Find where the given text appears and provide that cell's center as [X, Y] coordinate. 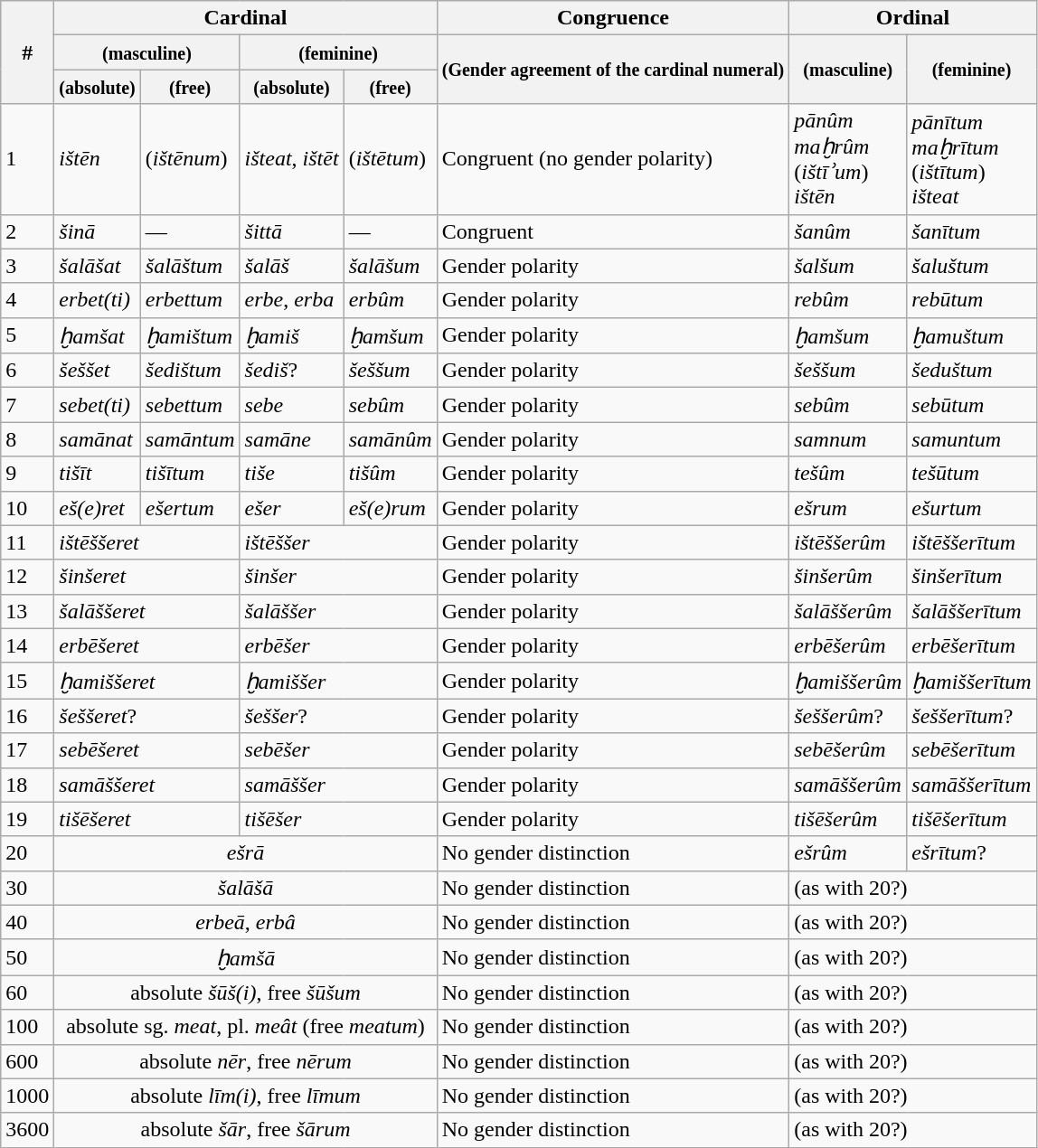
šalāššer [338, 611]
erbet(ti) [98, 300]
šinšerītum [971, 577]
tiše [291, 474]
15 [27, 681]
eš(e)ret [98, 508]
# [27, 52]
šittā [291, 231]
išteat, ištēt [291, 159]
absolute līm(i), free līmum [246, 1096]
šalāš [291, 266]
šanītum [971, 231]
ešrûm [848, 853]
ištēn [98, 159]
12 [27, 577]
rebūtum [971, 300]
sebūtum [971, 405]
samāššerītum [971, 785]
erbe, erba [291, 300]
8 [27, 439]
šedištum [190, 371]
tišēšer [338, 819]
šediš? [291, 371]
šeššet [98, 371]
7 [27, 405]
tešûm [848, 474]
Cardinal [246, 18]
samāntum [190, 439]
šalāššeret [146, 611]
erbettum [190, 300]
ḫamištum [190, 335]
Ordinal [913, 18]
samāššer [338, 785]
samānat [98, 439]
50 [27, 957]
(ištēnum) [190, 159]
sebēšerûm [848, 750]
samuntum [971, 439]
ḫamiššerītum [971, 681]
šeduštum [971, 371]
šalšum [848, 266]
4 [27, 300]
erbēšerītum [971, 645]
60 [27, 993]
sebettum [190, 405]
šeššerûm? [848, 716]
absolute sg. meat, pl. meât (free meatum) [246, 1027]
1 [27, 159]
(Gender agreement of the cardinal numeral) [613, 70]
14 [27, 645]
600 [27, 1061]
tišûm [391, 474]
tišēšeret [146, 819]
ḫamuštum [971, 335]
ištēššerītum [971, 542]
1000 [27, 1096]
(ištētum) [391, 159]
šeššer? [338, 716]
ḫamiššerûm [848, 681]
10 [27, 508]
Congruence [613, 18]
šalāššerûm [848, 611]
ešrītum? [971, 853]
šalāššerītum [971, 611]
3600 [27, 1130]
rebûm [848, 300]
9 [27, 474]
3 [27, 266]
šinšer [338, 577]
ešrā [246, 853]
absolute šūš(i), free šūšum [246, 993]
šaluštum [971, 266]
absolute nēr, free nērum [246, 1061]
sebēšerītum [971, 750]
šalāšā [246, 888]
Congruent [613, 231]
erbēšeret [146, 645]
šalāštum [190, 266]
ištēššerûm [848, 542]
šinšeret [146, 577]
erbeā, erbâ [246, 922]
šalāšum [391, 266]
eš(e)rum [391, 508]
40 [27, 922]
6 [27, 371]
samāššerûm [848, 785]
16 [27, 716]
erbûm [391, 300]
absolute šār, free šārum [246, 1130]
samāne [291, 439]
šinā [98, 231]
Congruent (no gender polarity) [613, 159]
ḫamiššer [338, 681]
ḫamšā [246, 957]
13 [27, 611]
šalāšat [98, 266]
ešertum [190, 508]
tišīt [98, 474]
erbēšer [338, 645]
sebēšer [338, 750]
2 [27, 231]
šanûm [848, 231]
šeššerītum? [971, 716]
šeššeret? [146, 716]
sebe [291, 405]
17 [27, 750]
samānûm [391, 439]
ešurtum [971, 508]
5 [27, 335]
tešūtum [971, 474]
šinšerûm [848, 577]
samnum [848, 439]
ešer [291, 508]
ḫamšat [98, 335]
tišītum [190, 474]
100 [27, 1027]
20 [27, 853]
tišēšerûm [848, 819]
sebet(ti) [98, 405]
ḫamiššeret [146, 681]
ešrum [848, 508]
erbēšerûm [848, 645]
18 [27, 785]
tišēšerītum [971, 819]
pānītummaḫrītum(ištītum)išteat [971, 159]
sebēšeret [146, 750]
19 [27, 819]
ištēššeret [146, 542]
ḫamiš [291, 335]
30 [27, 888]
pānûmmaḫrûm(ištīʾum)ištēn [848, 159]
11 [27, 542]
samāššeret [146, 785]
ištēššer [338, 542]
